From the cell containing the given text, extract its center point as (x, y) coordinate. 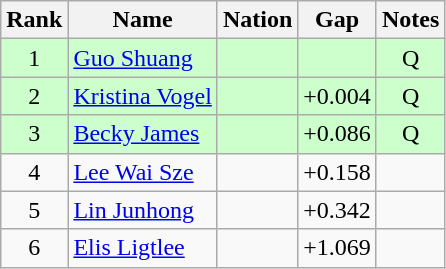
Lee Wai Sze (143, 172)
4 (34, 172)
5 (34, 210)
Kristina Vogel (143, 96)
+0.342 (338, 210)
Lin Junhong (143, 210)
Elis Ligtlee (143, 248)
+0.004 (338, 96)
Guo Shuang (143, 58)
1 (34, 58)
3 (34, 134)
+0.158 (338, 172)
6 (34, 248)
Gap (338, 20)
+1.069 (338, 248)
Notes (410, 20)
Name (143, 20)
Nation (257, 20)
2 (34, 96)
+0.086 (338, 134)
Rank (34, 20)
Becky James (143, 134)
